From the cell containing the given text, extract its center point as (X, Y) coordinate. 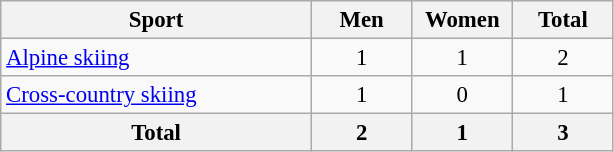
3 (564, 133)
Sport (156, 20)
Alpine skiing (156, 58)
Women (462, 20)
Cross-country skiing (156, 95)
Men (362, 20)
0 (462, 95)
